For the text-containing cell, return its midpoint in [X, Y] coordinate format. 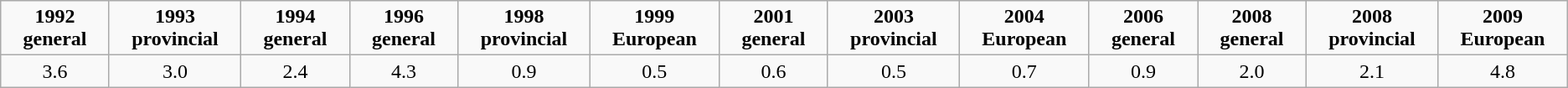
2.4 [296, 71]
2.0 [1252, 71]
2008 general [1252, 28]
1996 general [404, 28]
3.0 [174, 71]
2006 general [1143, 28]
2008 provincial [1372, 28]
4.3 [404, 71]
0.7 [1025, 71]
2003 provincial [893, 28]
1998 provincial [524, 28]
3.6 [55, 71]
4.8 [1503, 71]
1994 general [296, 28]
2001 general [774, 28]
2.1 [1372, 71]
1999 European [655, 28]
1992 general [55, 28]
1993 provincial [174, 28]
2004 European [1025, 28]
2009 European [1503, 28]
0.6 [774, 71]
